Detect which cell encompasses the target text, then output its [x, y] center coordinate. 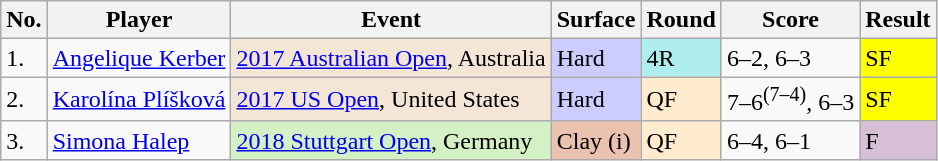
F [898, 140]
Score [790, 20]
6–2, 6–3 [790, 58]
Round [681, 20]
2. [24, 100]
Karolína Plíšková [139, 100]
2018 Stuttgart Open, Germany [391, 140]
Event [391, 20]
Clay (i) [596, 140]
No. [24, 20]
2017 US Open, United States [391, 100]
Simona Halep [139, 140]
Player [139, 20]
Surface [596, 20]
6–4, 6–1 [790, 140]
1. [24, 58]
2017 Australian Open, Australia [391, 58]
4R [681, 58]
3. [24, 140]
7–6(7–4), 6–3 [790, 100]
Angelique Kerber [139, 58]
Result [898, 20]
